Scan for the cell matching the given text and deliver its (x, y) coordinate at center. 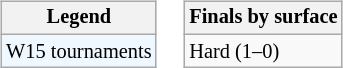
Legend (78, 18)
Hard (1–0) (263, 51)
Finals by surface (263, 18)
W15 tournaments (78, 51)
